Output the (X, Y) coordinate of the center of the cell containing the given text.  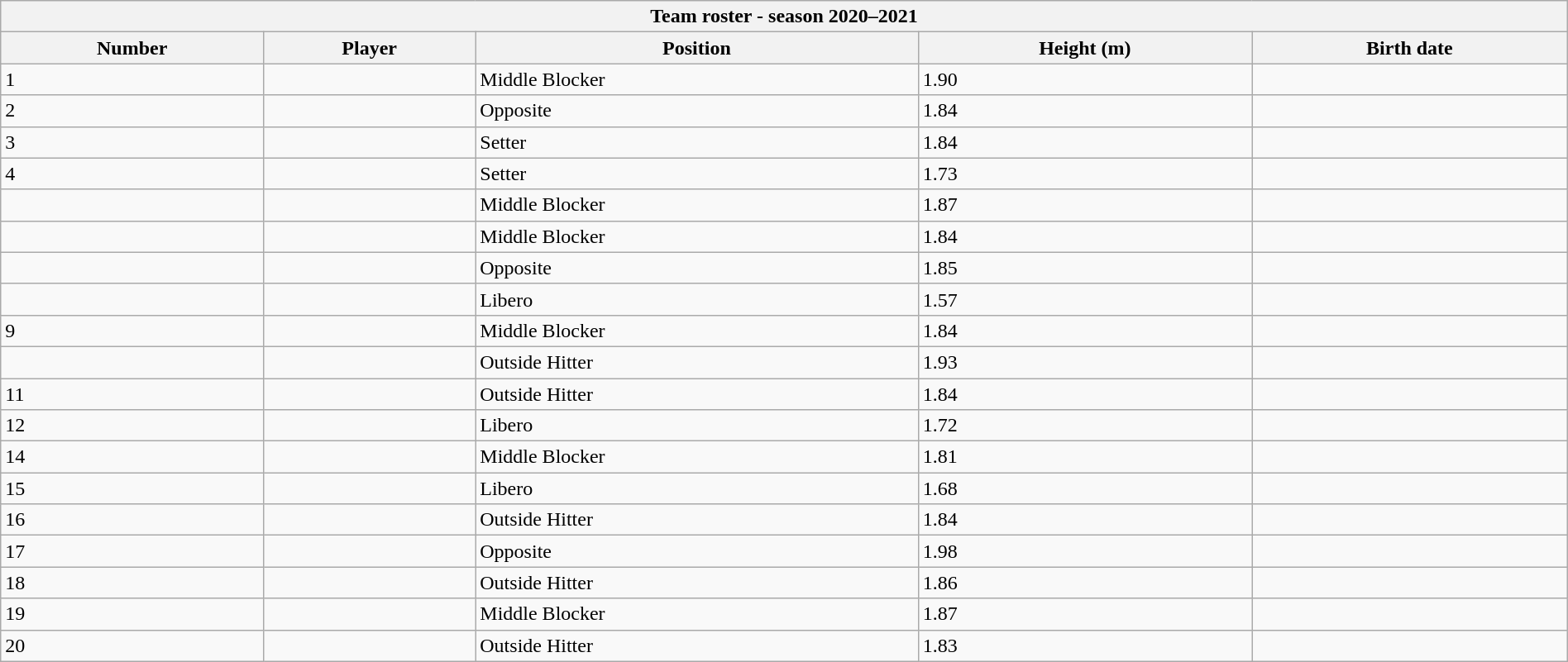
12 (132, 426)
16 (132, 520)
17 (132, 551)
3 (132, 142)
1.85 (1085, 268)
1.83 (1085, 645)
1 (132, 79)
2 (132, 111)
1.81 (1085, 457)
1.73 (1085, 174)
Position (696, 48)
4 (132, 174)
1.90 (1085, 79)
1.86 (1085, 583)
1.93 (1085, 362)
20 (132, 645)
14 (132, 457)
Player (370, 48)
1.68 (1085, 488)
9 (132, 331)
Team roster - season 2020–2021 (784, 17)
11 (132, 394)
18 (132, 583)
1.98 (1085, 551)
1.57 (1085, 299)
15 (132, 488)
Birth date (1410, 48)
1.72 (1085, 426)
Number (132, 48)
19 (132, 614)
Height (m) (1085, 48)
